Determine the [X, Y] coordinate at the center of the cell enclosing the given text.  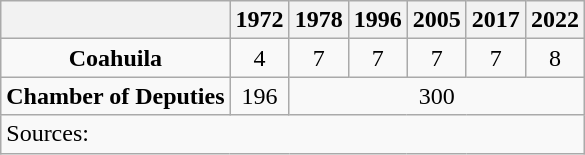
1996 [378, 20]
196 [260, 96]
8 [554, 58]
4 [260, 58]
1972 [260, 20]
2005 [436, 20]
Coahuila [116, 58]
Sources: [293, 134]
Chamber of Deputies [116, 96]
300 [436, 96]
2022 [554, 20]
2017 [496, 20]
1978 [318, 20]
